Output the [X, Y] coordinate of the center of the cell containing the given text.  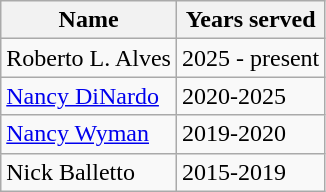
2020-2025 [250, 96]
2015-2019 [250, 172]
2025 - present [250, 58]
Nancy Wyman [89, 134]
Years served [250, 20]
Roberto L. Alves [89, 58]
Name [89, 20]
Nick Balletto [89, 172]
2019-2020 [250, 134]
Nancy DiNardo [89, 96]
